Provide the (x, y) coordinate of the cell's center where the given text is located.  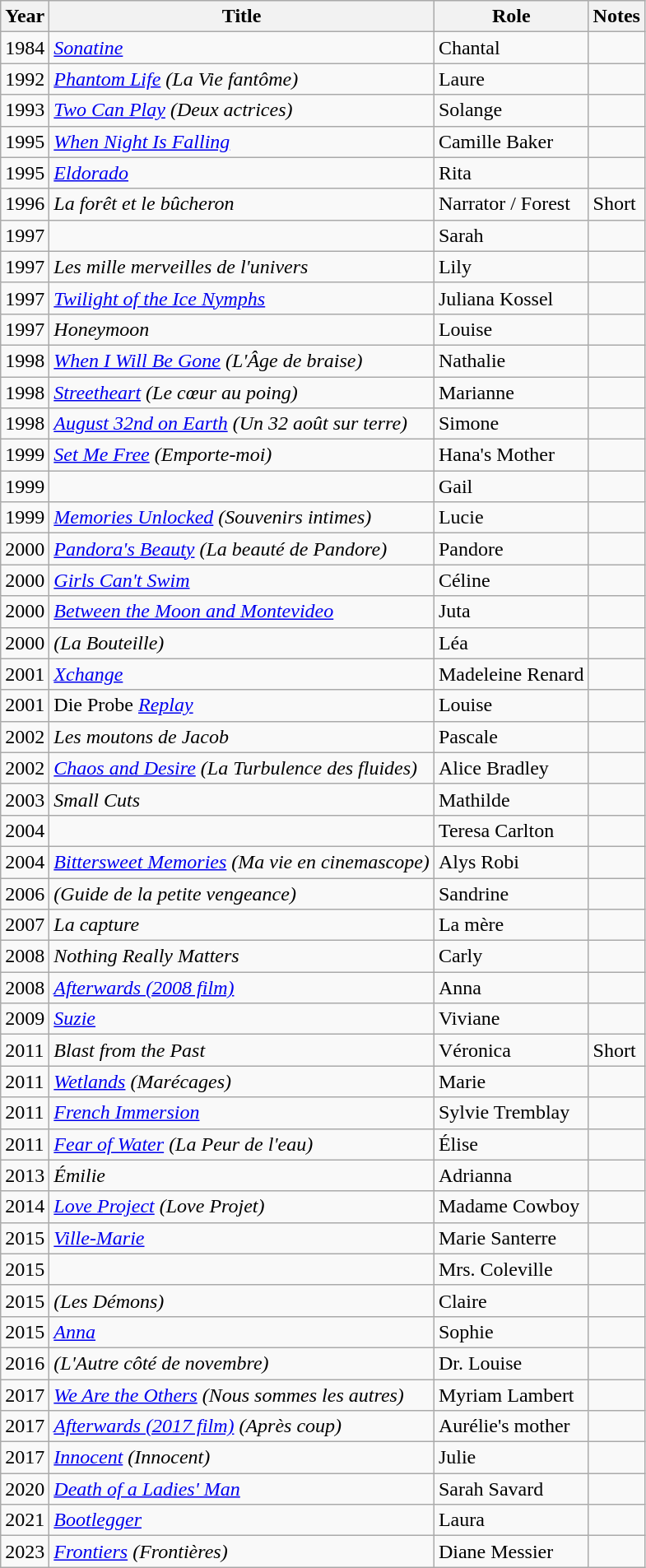
Death of a Ladies' Man (242, 1489)
Solange (511, 110)
When I Will Be Gone (L'Âge de braise) (242, 361)
Sandrine (511, 893)
Year (25, 16)
Alice Bradley (511, 768)
Narrator / Forest (511, 204)
Laura (511, 1520)
La forêt et le bûcheron (242, 204)
Juta (511, 612)
Les mille merveilles de l'univers (242, 267)
2009 (25, 1019)
Madeleine Renard (511, 674)
Teresa Carlton (511, 831)
Simone (511, 424)
Streetheart (Le cœur au poing) (242, 393)
Memories Unlocked (Souvenirs intimes) (242, 518)
2014 (25, 1207)
Small Cuts (242, 799)
Girls Can't Swim (242, 580)
Innocent (Innocent) (242, 1458)
Wetlands (Marécages) (242, 1082)
Chantal (511, 48)
Pandora's Beauty (La beauté de Pandore) (242, 549)
Diane Messier (511, 1552)
Gail (511, 486)
Lily (511, 267)
Honeymoon (242, 329)
1996 (25, 204)
Love Project (Love Projet) (242, 1207)
(Guide de la petite vengeance) (242, 893)
Véronica (511, 1050)
(Les Démons) (242, 1300)
Bootlegger (242, 1520)
Eldorado (242, 173)
Camille Baker (511, 142)
Chaos and Desire (La Turbulence des fluides) (242, 768)
Rita (511, 173)
Afterwards (2017 film) (Après coup) (242, 1426)
French Immersion (242, 1113)
2023 (25, 1552)
1984 (25, 48)
Xchange (242, 674)
(L'Autre côté de novembre) (242, 1363)
Lucie (511, 518)
Fear of Water (La Peur de l'eau) (242, 1144)
Dr. Louise (511, 1363)
Notes (616, 16)
2003 (25, 799)
2013 (25, 1175)
Céline (511, 580)
2020 (25, 1489)
Émilie (242, 1175)
1993 (25, 110)
Sonatine (242, 48)
Carly (511, 956)
Blast from the Past (242, 1050)
2007 (25, 925)
Mrs. Coleville (511, 1269)
Hana's Mother (511, 455)
Die Probe Replay (242, 705)
Suzie (242, 1019)
2021 (25, 1520)
Nothing Really Matters (242, 956)
Title (242, 16)
Pascale (511, 737)
Between the Moon and Montevideo (242, 612)
Léa (511, 643)
When Night Is Falling (242, 142)
1992 (25, 79)
Bittersweet Memories (Ma vie en cinemascope) (242, 862)
Twilight of the Ice Nymphs (242, 298)
2016 (25, 1363)
2006 (25, 893)
Pandore (511, 549)
Set Me Free (Emporte-moi) (242, 455)
Role (511, 16)
Les moutons de Jacob (242, 737)
Phantom Life (La Vie fantôme) (242, 79)
Afterwards (2008 film) (242, 988)
Myriam Lambert (511, 1395)
Nathalie (511, 361)
Alys Robi (511, 862)
Élise (511, 1144)
Two Can Play (Deux actrices) (242, 110)
Ville-Marie (242, 1238)
Julie (511, 1458)
Viviane (511, 1019)
Frontiers (Frontières) (242, 1552)
Sylvie Tremblay (511, 1113)
Claire (511, 1300)
Sarah (511, 235)
Marie Santerre (511, 1238)
Aurélie's mother (511, 1426)
Sophie (511, 1332)
Marie (511, 1082)
La mère (511, 925)
Sarah Savard (511, 1489)
August 32nd on Earth (Un 32 août sur terre) (242, 424)
Juliana Kossel (511, 298)
Madame Cowboy (511, 1207)
Mathilde (511, 799)
(La Bouteille) (242, 643)
Adrianna (511, 1175)
La capture (242, 925)
Marianne (511, 393)
We Are the Others (Nous sommes les autres) (242, 1395)
Laure (511, 79)
